Capture the cell that displays the provided text and extract its (X, Y) central coordinate. 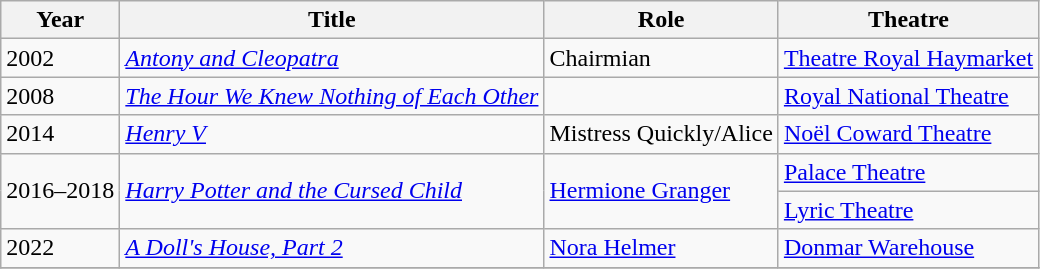
Theatre Royal Haymarket (908, 58)
Mistress Quickly/Alice (661, 134)
Antony and Cleopatra (332, 58)
Role (661, 20)
Title (332, 20)
Donmar Warehouse (908, 248)
2008 (60, 96)
Hermione Granger (661, 191)
Nora Helmer (661, 248)
A Doll's House, Part 2 (332, 248)
Theatre (908, 20)
Noël Coward Theatre (908, 134)
2014 (60, 134)
The Hour We Knew Nothing of Each Other (332, 96)
2002 (60, 58)
Lyric Theatre (908, 210)
Henry V (332, 134)
Harry Potter and the Cursed Child (332, 191)
Royal National Theatre (908, 96)
Chairmian (661, 58)
2022 (60, 248)
Palace Theatre (908, 172)
Year (60, 20)
2016–2018 (60, 191)
